Scan for the cell matching the given text and deliver its (x, y) coordinate at center. 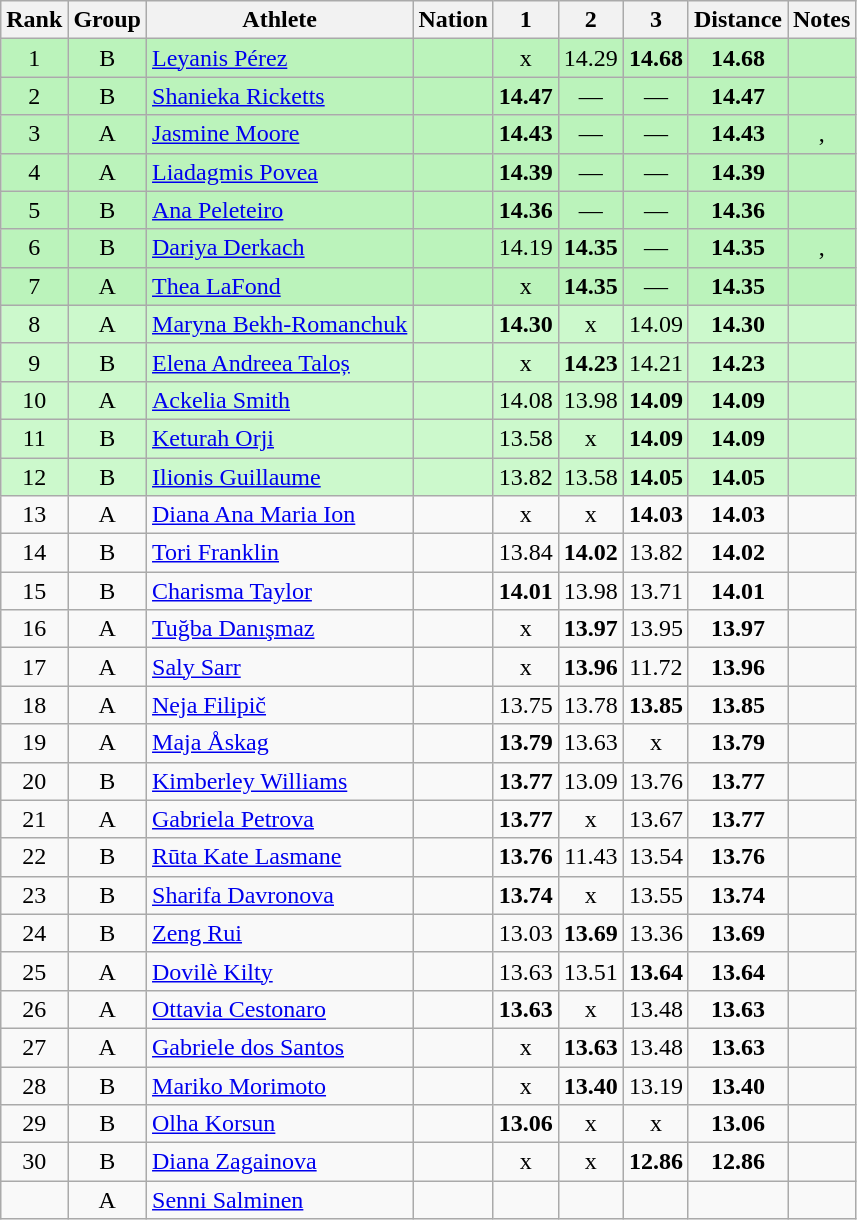
14.19 (526, 248)
Ackelia Smith (280, 400)
4 (34, 172)
13.84 (526, 553)
13.67 (656, 819)
Zeng Rui (280, 933)
Shanieka Ricketts (280, 96)
29 (34, 1124)
21 (34, 819)
Gabriele dos Santos (280, 1047)
13.71 (656, 591)
27 (34, 1047)
26 (34, 1009)
11.43 (590, 857)
9 (34, 362)
20 (34, 781)
24 (34, 933)
Leyanis Pérez (280, 58)
Group (108, 20)
Tuğba Danışmaz (280, 629)
13.78 (590, 705)
10 (34, 400)
13.95 (656, 629)
13.54 (656, 857)
22 (34, 857)
8 (34, 324)
Gabriela Petrova (280, 819)
Maryna Bekh-Romanchuk (280, 324)
13.51 (590, 971)
Notes (822, 20)
Dariya Derkach (280, 248)
Ottavia Cestonaro (280, 1009)
14.21 (656, 362)
Olha Korsun (280, 1124)
13.03 (526, 933)
13.09 (590, 781)
12 (34, 477)
Maja Åskag (280, 743)
13.19 (656, 1085)
Thea LaFond (280, 286)
Diana Ana Maria Ion (280, 515)
28 (34, 1085)
13.55 (656, 895)
30 (34, 1162)
Sharifa Davronova (280, 895)
5 (34, 210)
25 (34, 971)
Elena Andreea Taloș (280, 362)
Saly Sarr (280, 667)
Liadagmis Povea (280, 172)
14.08 (526, 400)
Rank (34, 20)
17 (34, 667)
6 (34, 248)
13.75 (526, 705)
Nation (453, 20)
13.36 (656, 933)
11 (34, 438)
Athlete (280, 20)
Kimberley Williams (280, 781)
11.72 (656, 667)
Mariko Morimoto (280, 1085)
Ana Peleteiro (280, 210)
23 (34, 895)
Tori Franklin (280, 553)
Jasmine Moore (280, 134)
Neja Filipič (280, 705)
14 (34, 553)
Rūta Kate Lasmane (280, 857)
15 (34, 591)
14.29 (590, 58)
16 (34, 629)
Keturah Orji (280, 438)
7 (34, 286)
Dovilè Kilty (280, 971)
Charisma Taylor (280, 591)
Senni Salminen (280, 1200)
13 (34, 515)
18 (34, 705)
Distance (738, 20)
Ilionis Guillaume (280, 477)
19 (34, 743)
Diana Zagainova (280, 1162)
